Determine the (X, Y) coordinate at the center of the cell enclosing the given text.  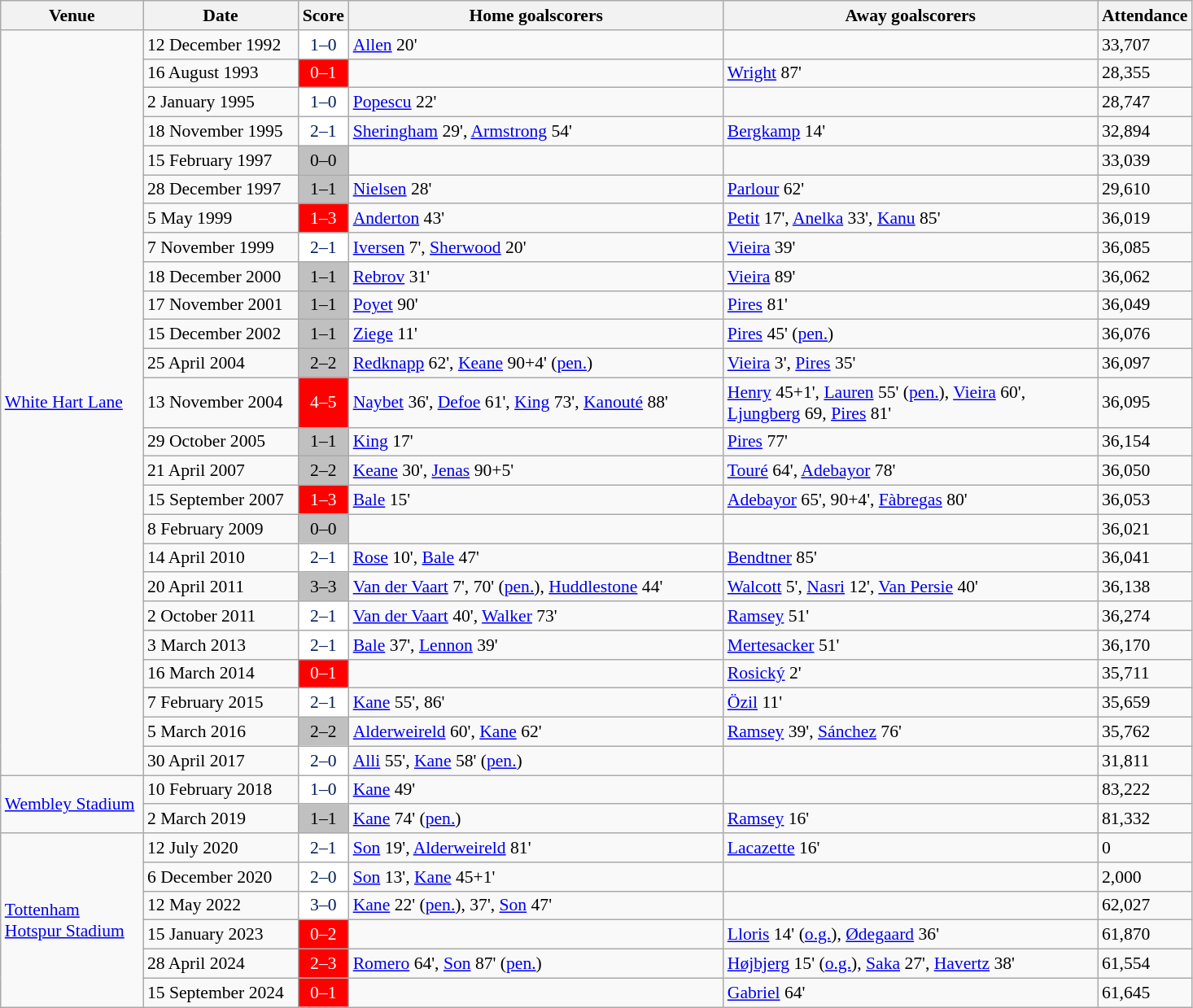
36,095 (1145, 402)
Alli 55', Kane 58' (pen.) (536, 761)
Wembley Stadium (72, 804)
0 (1145, 848)
Wright 87' (911, 73)
5 May 1999 (221, 219)
7 November 1999 (221, 247)
Ramsey 16' (911, 819)
36,062 (1145, 277)
Ziege 11' (536, 334)
32,894 (1145, 132)
Iversen 7', Sherwood 20' (536, 247)
Henry 45+1', Lauren 55' (pen.), Vieira 60', Ljungberg 69, Pires 81' (911, 402)
Kane 55', 86' (536, 703)
Score (324, 15)
Naybet 36', Defoe 61', King 73', Kanouté 88' (536, 402)
33,039 (1145, 160)
Van der Vaart 40', Walker 73' (536, 616)
Petit 17', Anelka 33', Kanu 85' (911, 219)
White Hart Lane (72, 403)
Rebrov 31' (536, 277)
Kane 49' (536, 790)
5 March 2016 (221, 732)
Redknapp 62', Keane 90+4' (pen.) (536, 364)
Walcott 5', Nasri 12', Van Persie 40' (911, 587)
28 December 1997 (221, 190)
36,049 (1145, 305)
Højbjerg 15' (o.g.), Saka 27', Havertz 38' (911, 964)
2 October 2011 (221, 616)
Ramsey 51' (911, 616)
Home goalscorers (536, 15)
3–3 (324, 587)
61,554 (1145, 964)
Alderweireld 60', Kane 62' (536, 732)
Rosický 2' (911, 674)
13 November 2004 (221, 402)
17 November 2001 (221, 305)
36,053 (1145, 500)
20 April 2011 (221, 587)
Bergkamp 14' (911, 132)
Özil 11' (911, 703)
Romero 64', Son 87' (pen.) (536, 964)
15 December 2002 (221, 334)
Bendtner 85' (911, 558)
18 December 2000 (221, 277)
36,138 (1145, 587)
Bale 37', Lennon 39' (536, 645)
Kane 74' (pen.) (536, 819)
36,076 (1145, 334)
Son 19', Alderweireld 81' (536, 848)
15 September 2007 (221, 500)
Parlour 62' (911, 190)
36,021 (1145, 529)
2 March 2019 (221, 819)
Anderton 43' (536, 219)
35,659 (1145, 703)
Keane 30', Jenas 90+5' (536, 471)
36,041 (1145, 558)
Adebayor 65', 90+4', Fàbregas 80' (911, 500)
Van der Vaart 7', 70' (pen.), Huddlestone 44' (536, 587)
35,762 (1145, 732)
8 February 2009 (221, 529)
Pires 77' (911, 442)
12 July 2020 (221, 848)
Lloris 14' (o.g.), Ødegaard 36' (911, 935)
0–2 (324, 935)
12 December 1992 (221, 45)
36,154 (1145, 442)
81,332 (1145, 819)
21 April 2007 (221, 471)
7 February 2015 (221, 703)
4–5 (324, 402)
62,027 (1145, 905)
30 April 2017 (221, 761)
Poyet 90' (536, 305)
36,050 (1145, 471)
Vieira 89' (911, 277)
Pires 45' (pen.) (911, 334)
2 January 1995 (221, 103)
Rose 10', Bale 47' (536, 558)
Lacazette 16' (911, 848)
3–0 (324, 905)
Vieira 3', Pires 35' (911, 364)
36,019 (1145, 219)
Mertesacker 51' (911, 645)
31,811 (1145, 761)
Pires 81' (911, 305)
15 January 2023 (221, 935)
18 November 1995 (221, 132)
33,707 (1145, 45)
36,170 (1145, 645)
14 April 2010 (221, 558)
16 August 1993 (221, 73)
Sheringham 29', Armstrong 54' (536, 132)
Tottenham Hotspur Stadium (72, 920)
Son 13', Kane 45+1' (536, 877)
Attendance (1145, 15)
28,747 (1145, 103)
35,711 (1145, 674)
Gabriel 64' (911, 993)
Vieira 39' (911, 247)
6 December 2020 (221, 877)
61,645 (1145, 993)
28,355 (1145, 73)
36,085 (1145, 247)
36,274 (1145, 616)
Ramsey 39', Sánchez 76' (911, 732)
Kane 22' (pen.), 37', Son 47' (536, 905)
Touré 64', Adebayor 78' (911, 471)
15 September 2024 (221, 993)
83,222 (1145, 790)
61,870 (1145, 935)
King 17' (536, 442)
3 March 2013 (221, 645)
Venue (72, 15)
Allen 20' (536, 45)
Nielsen 28' (536, 190)
2,000 (1145, 877)
Away goalscorers (911, 15)
12 May 2022 (221, 905)
16 March 2014 (221, 674)
25 April 2004 (221, 364)
29,610 (1145, 190)
Bale 15' (536, 500)
36,097 (1145, 364)
Date (221, 15)
2–3 (324, 964)
15 February 1997 (221, 160)
10 February 2018 (221, 790)
29 October 2005 (221, 442)
28 April 2024 (221, 964)
Popescu 22' (536, 103)
